For the text-containing cell, return its midpoint in [x, y] coordinate format. 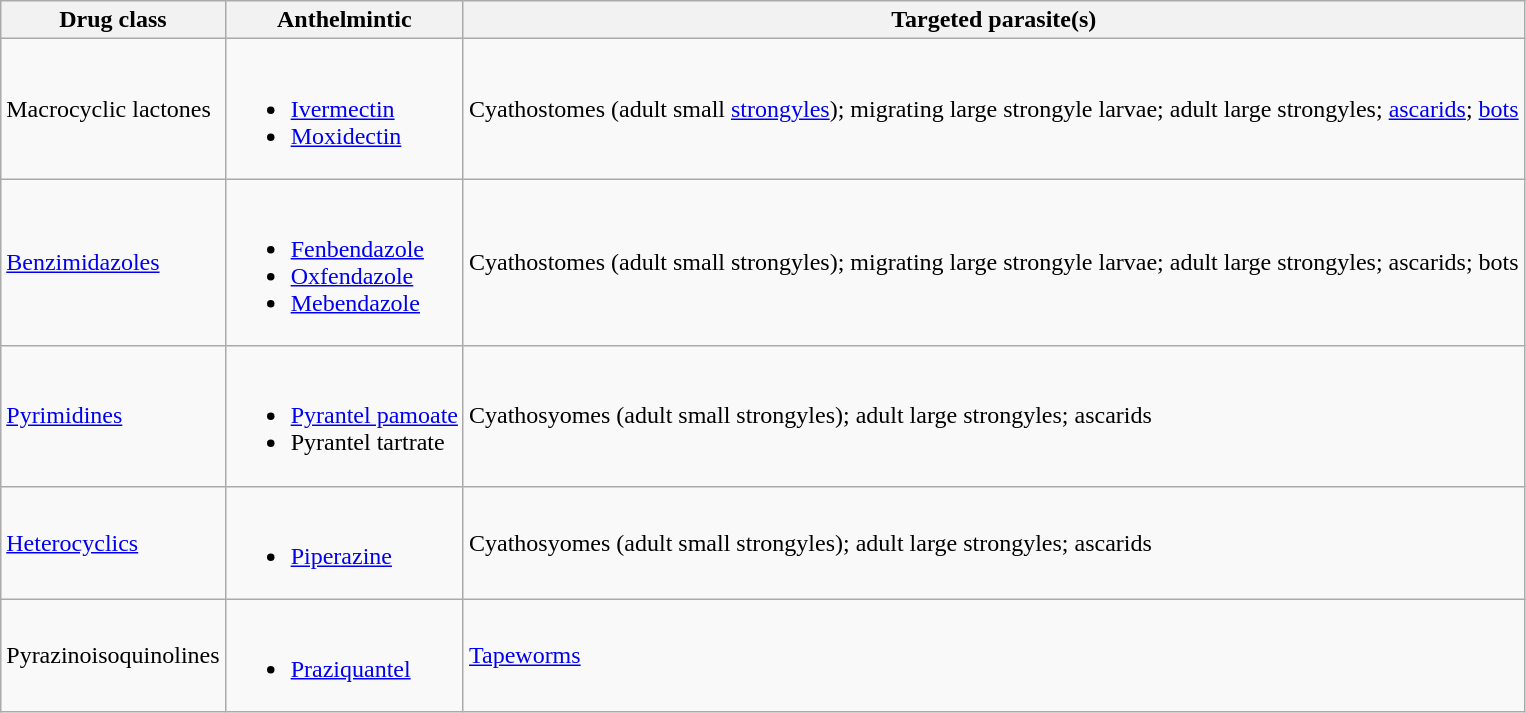
Pyrantel pamoatePyrantel tartrate [344, 416]
Heterocyclics [113, 542]
Drug class [113, 20]
FenbendazoleOxfendazoleMebendazole [344, 262]
Benzimidazoles [113, 262]
Anthelmintic [344, 20]
IvermectinMoxidectin [344, 109]
Targeted parasite(s) [994, 20]
Macrocyclic lactones [113, 109]
Pyrimidines [113, 416]
Praziquantel [344, 656]
Tapeworms [994, 656]
Piperazine [344, 542]
Pyrazinoisoquinolines [113, 656]
